Output the (X, Y) coordinate of the center of the cell containing the given text.  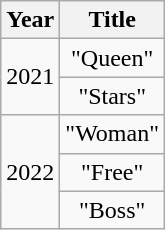
2022 (30, 172)
"Queen" (112, 58)
"Boss" (112, 210)
"Stars" (112, 96)
"Woman" (112, 134)
Title (112, 20)
"Free" (112, 172)
2021 (30, 77)
Year (30, 20)
